Return [x, y] of the center of cell containing provided text 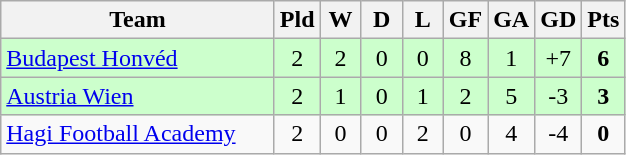
+7 [558, 58]
-3 [558, 96]
8 [465, 58]
GA [512, 20]
Pld [297, 20]
5 [512, 96]
W [340, 20]
Austria Wien [138, 96]
3 [604, 96]
Budapest Honvéd [138, 58]
GF [465, 20]
D [382, 20]
4 [512, 134]
GD [558, 20]
Team [138, 20]
L [422, 20]
Pts [604, 20]
Hagi Football Academy [138, 134]
-4 [558, 134]
6 [604, 58]
